Detect which cell encompasses the target text, then output its [X, Y] center coordinate. 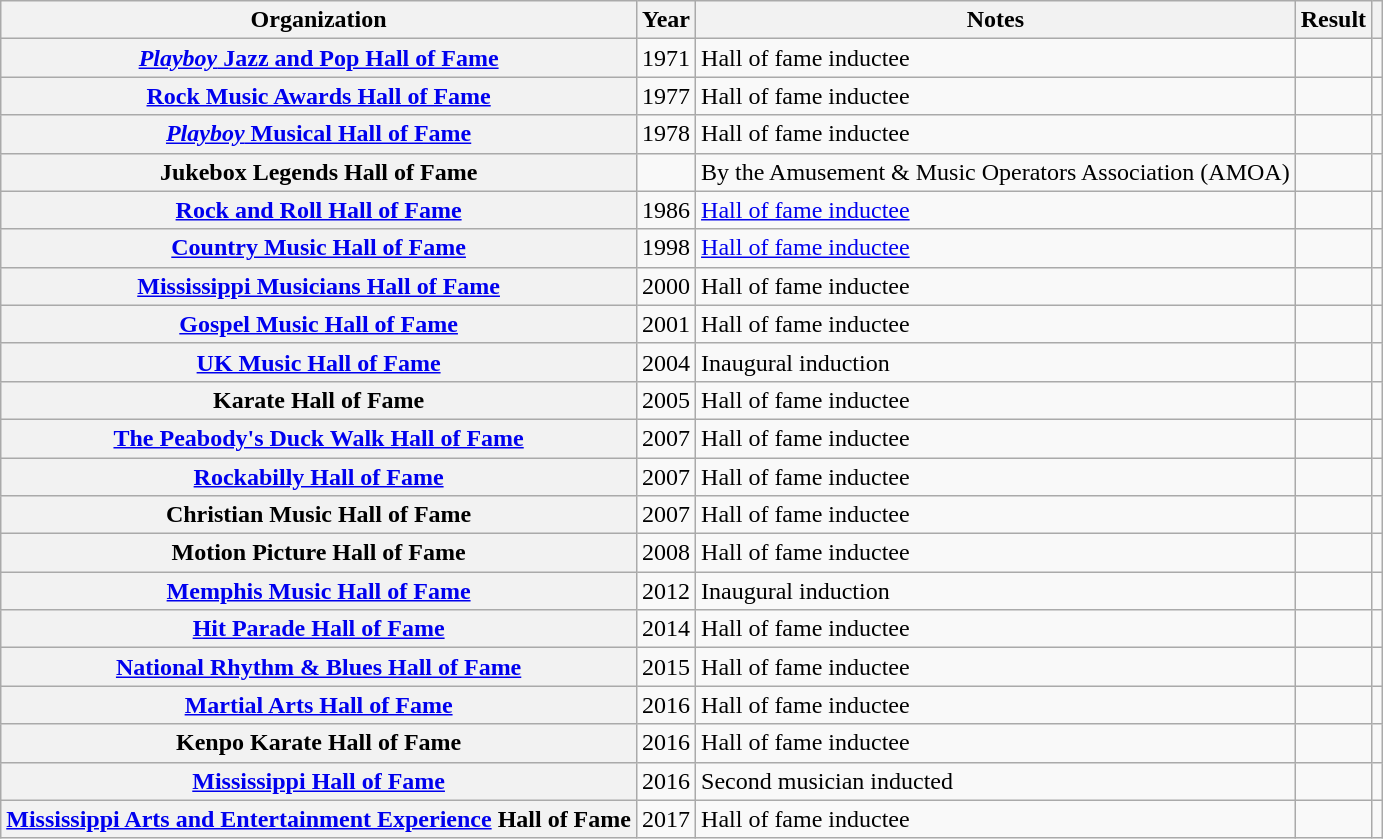
By the Amusement & Music Operators Association (AMOA) [996, 172]
2001 [666, 324]
2014 [666, 629]
Martial Arts Hall of Fame [319, 705]
1998 [666, 248]
2005 [666, 400]
National Rhythm & Blues Hall of Fame [319, 667]
Mississippi Musicians Hall of Fame [319, 286]
Motion Picture Hall of Fame [319, 553]
Organization [319, 20]
Year [666, 20]
2004 [666, 362]
UK Music Hall of Fame [319, 362]
Mississippi Arts and Entertainment Experience Hall of Fame [319, 819]
Jukebox Legends Hall of Fame [319, 172]
Country Music Hall of Fame [319, 248]
Gospel Music Hall of Fame [319, 324]
Playboy Musical Hall of Fame [319, 134]
Rock and Roll Hall of Fame [319, 210]
Second musician inducted [996, 781]
1986 [666, 210]
Rockabilly Hall of Fame [319, 477]
Result [1333, 20]
2008 [666, 553]
Mississippi Hall of Fame [319, 781]
Kenpo Karate Hall of Fame [319, 743]
Playboy Jazz and Pop Hall of Fame [319, 58]
The Peabody's Duck Walk Hall of Fame [319, 438]
2017 [666, 819]
Notes [996, 20]
1978 [666, 134]
Karate Hall of Fame [319, 400]
2012 [666, 591]
1977 [666, 96]
Christian Music Hall of Fame [319, 515]
Hit Parade Hall of Fame [319, 629]
Memphis Music Hall of Fame [319, 591]
1971 [666, 58]
2000 [666, 286]
Rock Music Awards Hall of Fame [319, 96]
2015 [666, 667]
